Provide the (x, y) coordinate of the cell's center where the given text is located.  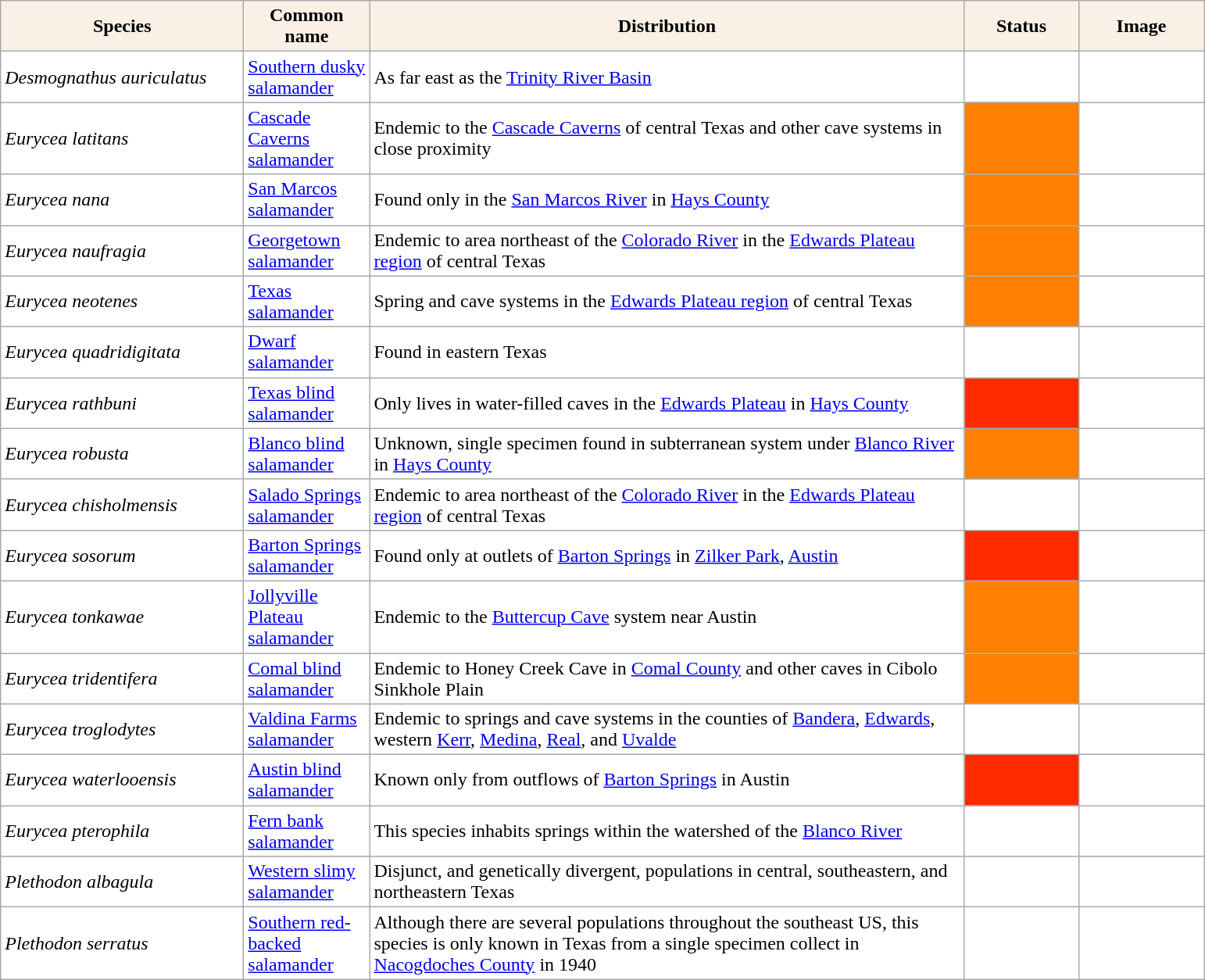
Disjunct, and genetically divergent, populations in central, southeastern, and northeastern Texas (667, 882)
Texas blind salamander (306, 403)
Eurycea robusta (122, 453)
This species inhabits springs within the watershed of the Blanco River (667, 832)
Endemic to springs and cave systems in the counties of Bandera, Edwards, western Kerr, Medina, Real, and Uvalde (667, 730)
Eurycea naufragia (122, 250)
Jollyville Plateau salamander (306, 617)
Cascade Caverns salamander (306, 138)
Eurycea rathbuni (122, 403)
Austin blind salamander (306, 780)
Known only from outflows of Barton Springs in Austin (667, 780)
Valdina Farms salamander (306, 730)
Eurycea troglodytes (122, 730)
Image (1141, 27)
Eurycea quadridigitata (122, 352)
Comal blind salamander (306, 678)
Plethodon albagula (122, 882)
Dwarf salamander (306, 352)
Spring and cave systems in the Edwards Plateau region of central Texas (667, 302)
Eurycea tonkawae (122, 617)
Eurycea nana (122, 200)
Eurycea sosorum (122, 555)
Barton Springs salamander (306, 555)
Eurycea tridentifera (122, 678)
Southern dusky salamander (306, 77)
Georgetown salamander (306, 250)
Endemic to the Cascade Caverns of central Texas and other cave systems in close proximity (667, 138)
Found only in the San Marcos River in Hays County (667, 200)
Eurycea waterlooensis (122, 780)
Endemic to Honey Creek Cave in Comal County and other caves in Cibolo Sinkhole Plain (667, 678)
Distribution (667, 27)
Blanco blind salamander (306, 453)
Eurycea chisholmensis (122, 505)
Endemic to the Buttercup Cave system near Austin (667, 617)
Eurycea neotenes (122, 302)
Found only at outlets of Barton Springs in Zilker Park, Austin (667, 555)
Plethodon serratus (122, 943)
San Marcos salamander (306, 200)
Status (1021, 27)
Desmognathus auriculatus (122, 77)
Western slimy salamander (306, 882)
Common name (306, 27)
Eurycea latitans (122, 138)
Unknown, single specimen found in subterranean system under Blanco River in Hays County (667, 453)
Southern red-backed salamander (306, 943)
Salado Springs salamander (306, 505)
Fern bank salamander (306, 832)
As far east as the Trinity River Basin (667, 77)
Eurycea pterophila (122, 832)
Species (122, 27)
Texas salamander (306, 302)
Found in eastern Texas (667, 352)
Only lives in water-filled caves in the Edwards Plateau in Hays County (667, 403)
